Determine the (x, y) coordinate at the center of the cell enclosing the given text.  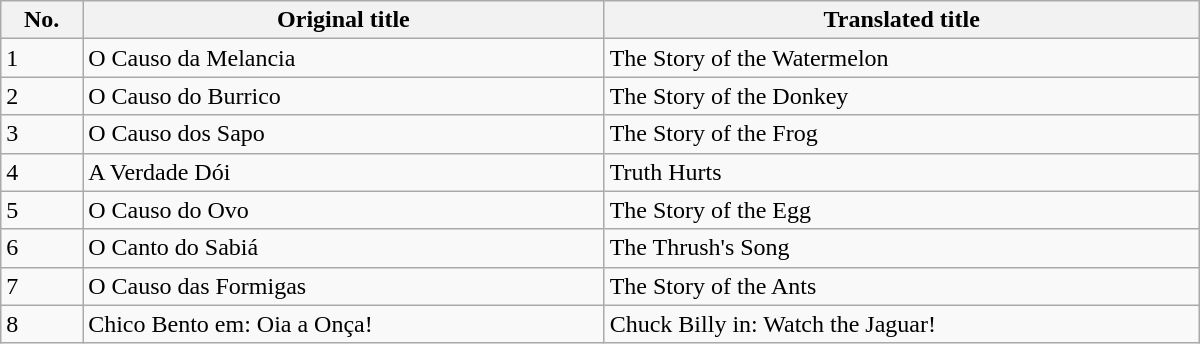
5 (42, 210)
No. (42, 20)
Original title (344, 20)
A Verdade Dói (344, 172)
The Story of the Watermelon (902, 58)
8 (42, 324)
The Story of the Frog (902, 134)
O Causo dos Sapo (344, 134)
O Causo das Formigas (344, 286)
Chuck Billy in: Watch the Jaguar! (902, 324)
O Causo do Burrico (344, 96)
Chico Bento em: Oia a Onça! (344, 324)
2 (42, 96)
7 (42, 286)
6 (42, 248)
1 (42, 58)
4 (42, 172)
The Story of the Ants (902, 286)
Translated title (902, 20)
O Canto do Sabiá (344, 248)
3 (42, 134)
O Causo da Melancia (344, 58)
O Causo do Ovo (344, 210)
The Story of the Donkey (902, 96)
The Story of the Egg (902, 210)
Truth Hurts (902, 172)
The Thrush's Song (902, 248)
